Scan for the cell matching the given text and deliver its [x, y] coordinate at center. 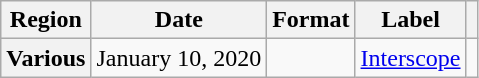
Format [311, 20]
Various [46, 58]
Interscope [410, 58]
Label [410, 20]
Region [46, 20]
Date [179, 20]
January 10, 2020 [179, 58]
